Return [x, y] of the center of cell containing provided text 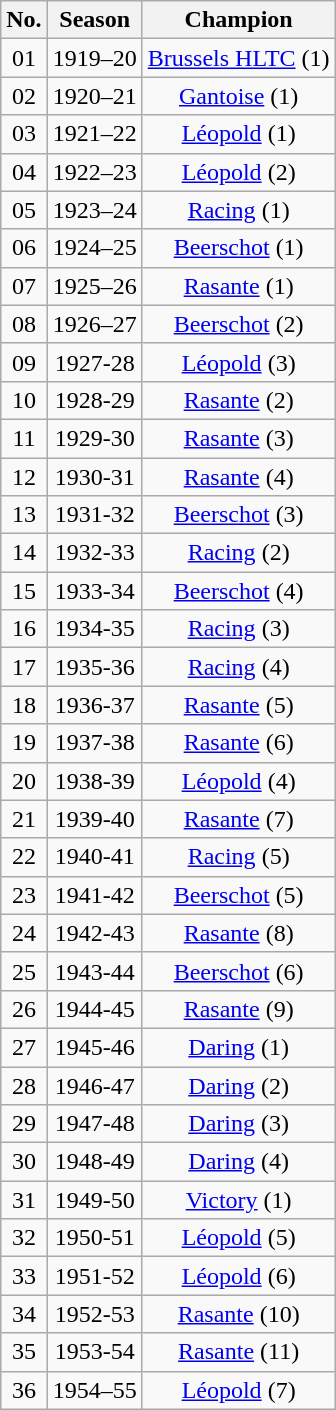
28 [24, 1085]
36 [24, 1390]
03 [24, 134]
Beerschot (4) [238, 591]
1954–55 [94, 1390]
20 [24, 781]
1940-41 [94, 857]
32 [24, 1238]
1946-47 [94, 1085]
Rasante (3) [238, 438]
Brussels HLTC (1) [238, 58]
Racing (2) [238, 553]
1932-33 [94, 553]
Léopold (7) [238, 1390]
34 [24, 1314]
24 [24, 933]
1949-50 [94, 1200]
Beerschot (1) [238, 248]
1945-46 [94, 1047]
19 [24, 743]
1923–24 [94, 210]
Léopold (2) [238, 172]
01 [24, 58]
Beerschot (5) [238, 895]
1942-43 [94, 933]
12 [24, 477]
21 [24, 819]
Rasante (1) [238, 286]
Gantoise (1) [238, 96]
1947-48 [94, 1124]
1937-38 [94, 743]
07 [24, 286]
1933-34 [94, 591]
Rasante (9) [238, 1009]
Victory (1) [238, 1200]
14 [24, 553]
18 [24, 705]
29 [24, 1124]
10 [24, 400]
Rasante (6) [238, 743]
1926–27 [94, 324]
1936-37 [94, 705]
27 [24, 1047]
23 [24, 895]
Rasante (2) [238, 400]
Rasante (5) [238, 705]
09 [24, 362]
Racing (5) [238, 857]
Léopold (5) [238, 1238]
35 [24, 1352]
06 [24, 248]
Racing (1) [238, 210]
Rasante (4) [238, 477]
13 [24, 515]
1929-30 [94, 438]
1952-53 [94, 1314]
1939-40 [94, 819]
Rasante (7) [238, 819]
Rasante (11) [238, 1352]
1925–26 [94, 286]
1941-42 [94, 895]
1922–23 [94, 172]
1948-49 [94, 1162]
02 [24, 96]
Racing (3) [238, 629]
Season [94, 20]
1927-28 [94, 362]
Rasante (8) [238, 933]
Daring (3) [238, 1124]
Daring (1) [238, 1047]
26 [24, 1009]
1930-31 [94, 477]
04 [24, 172]
1924–25 [94, 248]
1953-54 [94, 1352]
05 [24, 210]
1928-29 [94, 400]
Beerschot (3) [238, 515]
Rasante (10) [238, 1314]
1931-32 [94, 515]
Daring (4) [238, 1162]
1935-36 [94, 667]
33 [24, 1276]
Léopold (1) [238, 134]
11 [24, 438]
16 [24, 629]
1938-39 [94, 781]
1944-45 [94, 1009]
1921–22 [94, 134]
Léopold (6) [238, 1276]
1919–20 [94, 58]
1920–21 [94, 96]
15 [24, 591]
1943-44 [94, 971]
08 [24, 324]
25 [24, 971]
Léopold (3) [238, 362]
Champion [238, 20]
1951-52 [94, 1276]
No. [24, 20]
Léopold (4) [238, 781]
Daring (2) [238, 1085]
Beerschot (2) [238, 324]
Racing (4) [238, 667]
22 [24, 857]
Beerschot (6) [238, 971]
17 [24, 667]
1934-35 [94, 629]
30 [24, 1162]
1950-51 [94, 1238]
31 [24, 1200]
